Search for the cell housing the specified text and yield its [X, Y] center coordinate. 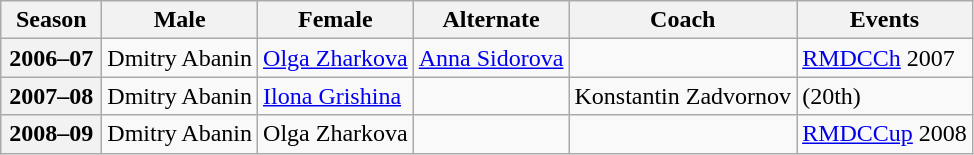
RMDCCup 2008 [885, 134]
Konstantin Zadvornov [683, 96]
Female [336, 20]
2007–08 [52, 96]
Coach [683, 20]
Ilona Grishina [336, 96]
(20th) [885, 96]
2006–07 [52, 58]
Male [180, 20]
Anna Sidorova [491, 58]
Season [52, 20]
Events [885, 20]
2008–09 [52, 134]
RMDCCh 2007 [885, 58]
Alternate [491, 20]
